Output the (X, Y) coordinate of the center of the cell containing the given text.  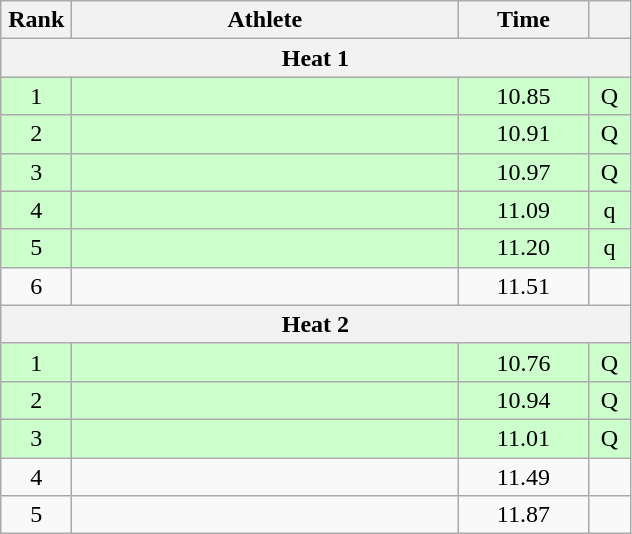
11.09 (524, 210)
Heat 1 (316, 58)
Athlete (265, 20)
10.91 (524, 134)
Heat 2 (316, 324)
10.76 (524, 362)
11.20 (524, 248)
11.87 (524, 515)
Rank (36, 20)
11.49 (524, 477)
11.01 (524, 438)
11.51 (524, 286)
10.94 (524, 400)
10.85 (524, 96)
10.97 (524, 172)
Time (524, 20)
6 (36, 286)
